Detect which cell encompasses the target text, then output its (x, y) center coordinate. 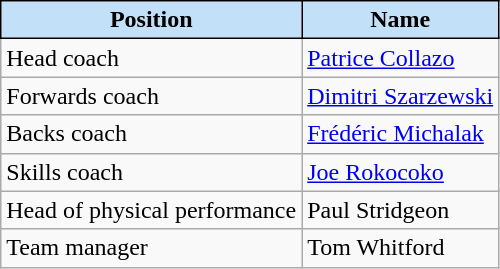
Tom Whitford (400, 248)
Forwards coach (152, 96)
Head of physical performance (152, 210)
Position (152, 20)
Team manager (152, 248)
Head coach (152, 58)
Patrice Collazo (400, 58)
Dimitri Szarzewski (400, 96)
Name (400, 20)
Backs coach (152, 134)
Skills coach (152, 172)
Paul Stridgeon (400, 210)
Frédéric Michalak (400, 134)
Joe Rokocoko (400, 172)
